Pinpoint the cell where the given text exists, returning its [X, Y] midpoint coordinate. 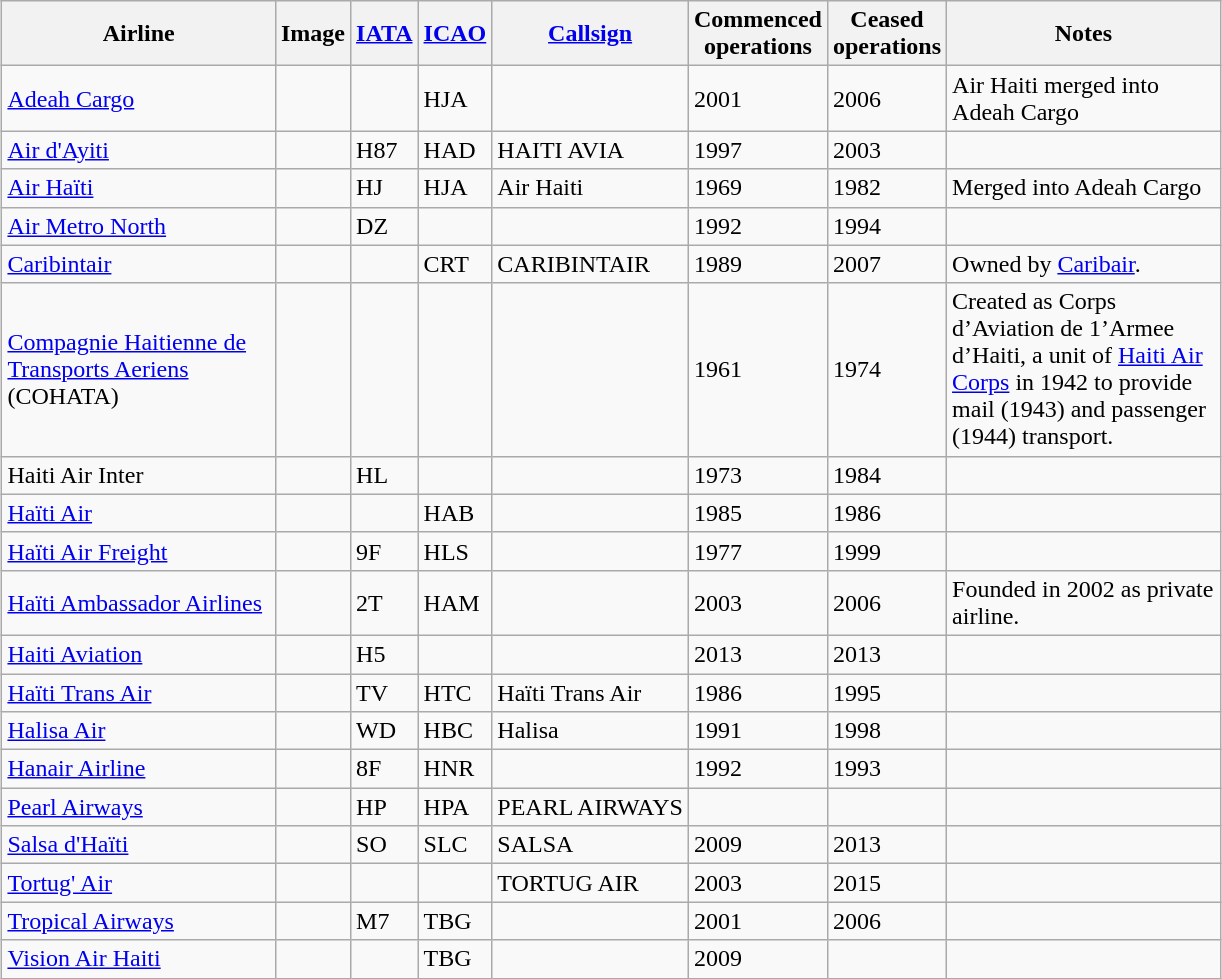
HNR [455, 769]
H5 [385, 654]
Caribintair [139, 264]
HAB [455, 513]
Owned by Caribair. [1084, 264]
CRT [455, 264]
Tropical Airways [139, 921]
CARIBINTAIR [590, 264]
2T [385, 602]
9F [385, 551]
H87 [385, 150]
1994 [886, 226]
1974 [886, 370]
1999 [886, 551]
Compagnie Haitienne de Transports Aeriens (COHATA) [139, 370]
2015 [886, 883]
Air Haiti [590, 188]
1985 [758, 513]
Created as Corps d’Aviation de 1’Armee d’Haiti, a unit of Haiti Air Corps in 1942 to provide mail (1943) and passenger (1944) transport. [1084, 370]
Airline [139, 34]
TORTUG AIR [590, 883]
1984 [886, 475]
1995 [886, 693]
HAM [455, 602]
HBC [455, 731]
1998 [886, 731]
SALSA [590, 845]
1969 [758, 188]
1993 [886, 769]
Founded in 2002 as private airline. [1084, 602]
1991 [758, 731]
8F [385, 769]
Salsa d'Haïti [139, 845]
Haiti Air Inter [139, 475]
1961 [758, 370]
Air d'Ayiti [139, 150]
1997 [758, 150]
Air Haiti merged into Adeah Cargo [1084, 98]
M7 [385, 921]
HL [385, 475]
1977 [758, 551]
HP [385, 807]
Haïti Air Freight [139, 551]
DZ [385, 226]
HJ [385, 188]
Vision Air Haiti [139, 959]
1982 [886, 188]
Ceasedoperations [886, 34]
Callsign [590, 34]
Air Haïti [139, 188]
Hanair Airline [139, 769]
HPA [455, 807]
Notes [1084, 34]
Halisa Air [139, 731]
TV [385, 693]
HAITI AVIA [590, 150]
SO [385, 845]
Pearl Airways [139, 807]
WD [385, 731]
Haïti Ambassador Airlines [139, 602]
Commencedoperations [758, 34]
Haïti Air [139, 513]
HAD [455, 150]
Merged into Adeah Cargo [1084, 188]
Halisa [590, 731]
1989 [758, 264]
PEARL AIRWAYS [590, 807]
SLC [455, 845]
1973 [758, 475]
ICAO [455, 34]
Image [312, 34]
Air Metro North [139, 226]
HLS [455, 551]
IATA [385, 34]
Adeah Cargo [139, 98]
Tortug' Air [139, 883]
Haiti Aviation [139, 654]
2007 [886, 264]
HTC [455, 693]
